For the text-containing cell, return its midpoint in [x, y] coordinate format. 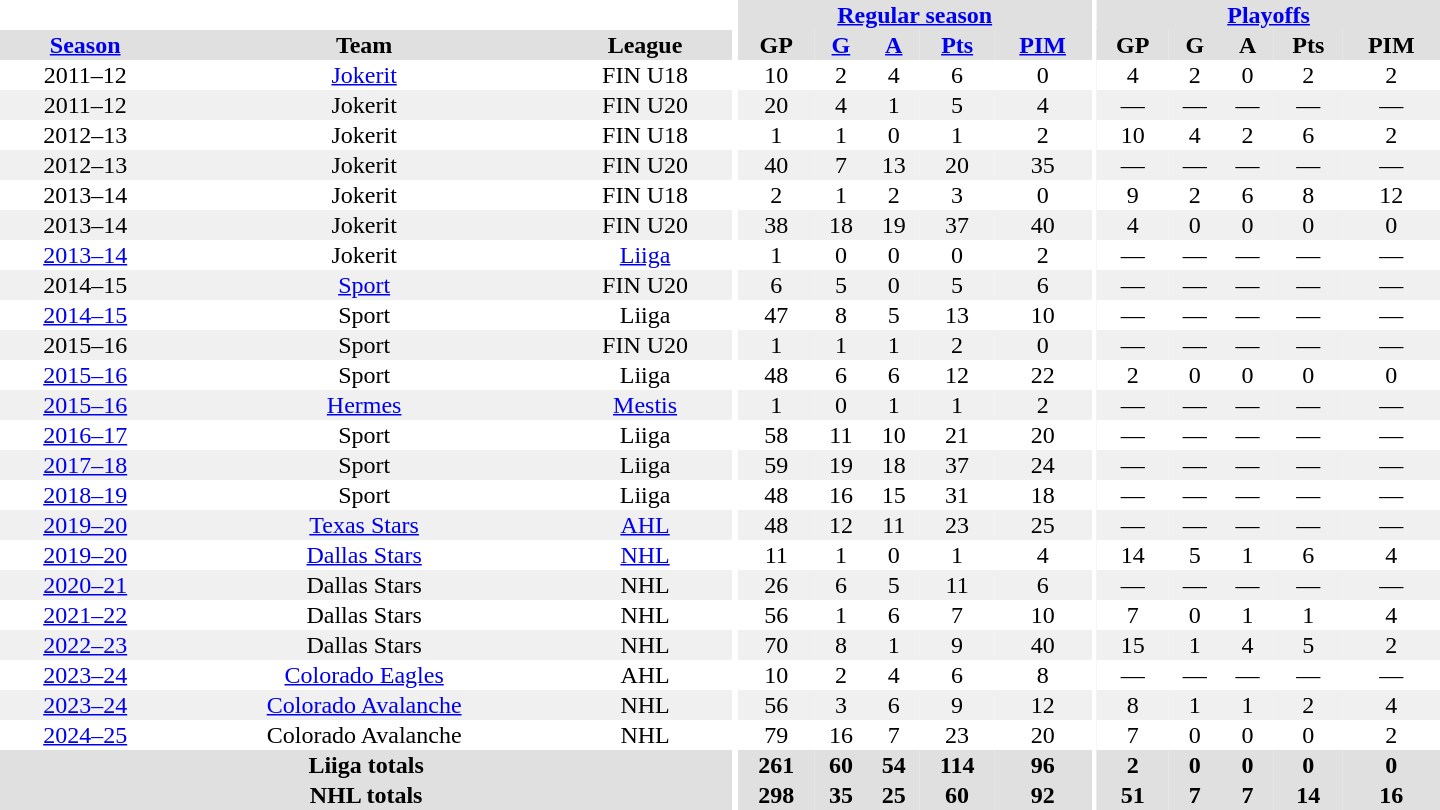
2017–18 [85, 465]
2022–23 [85, 645]
79 [776, 735]
Team [364, 45]
58 [776, 435]
31 [957, 495]
Regular season [914, 15]
114 [957, 765]
24 [1042, 465]
59 [776, 465]
NHL totals [366, 795]
92 [1042, 795]
2020–21 [85, 585]
Texas Stars [364, 525]
2018–19 [85, 495]
298 [776, 795]
47 [776, 315]
Hermes [364, 405]
Colorado Eagles [364, 675]
51 [1132, 795]
Playoffs [1268, 15]
96 [1042, 765]
2021–22 [85, 615]
Mestis [645, 405]
38 [776, 225]
54 [894, 765]
70 [776, 645]
2024–25 [85, 735]
26 [776, 585]
21 [957, 435]
Liiga totals [366, 765]
22 [1042, 375]
261 [776, 765]
League [645, 45]
Season [85, 45]
2016–17 [85, 435]
